From the cell containing the given text, extract its center point as [x, y] coordinate. 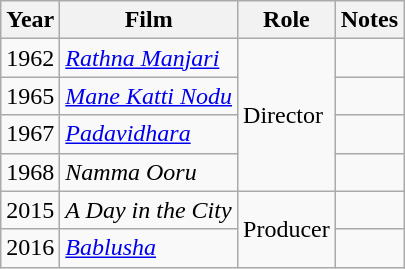
Bablusha [149, 248]
Director [287, 115]
Notes [369, 20]
Padavidhara [149, 134]
1965 [30, 96]
Film [149, 20]
Mane Katti Nodu [149, 96]
2015 [30, 210]
Year [30, 20]
Rathna Manjari [149, 58]
1967 [30, 134]
Producer [287, 229]
1962 [30, 58]
Role [287, 20]
Namma Ooru [149, 172]
2016 [30, 248]
1968 [30, 172]
A Day in the City [149, 210]
